Determine the (x, y) coordinate at the center of the cell enclosing the given text.  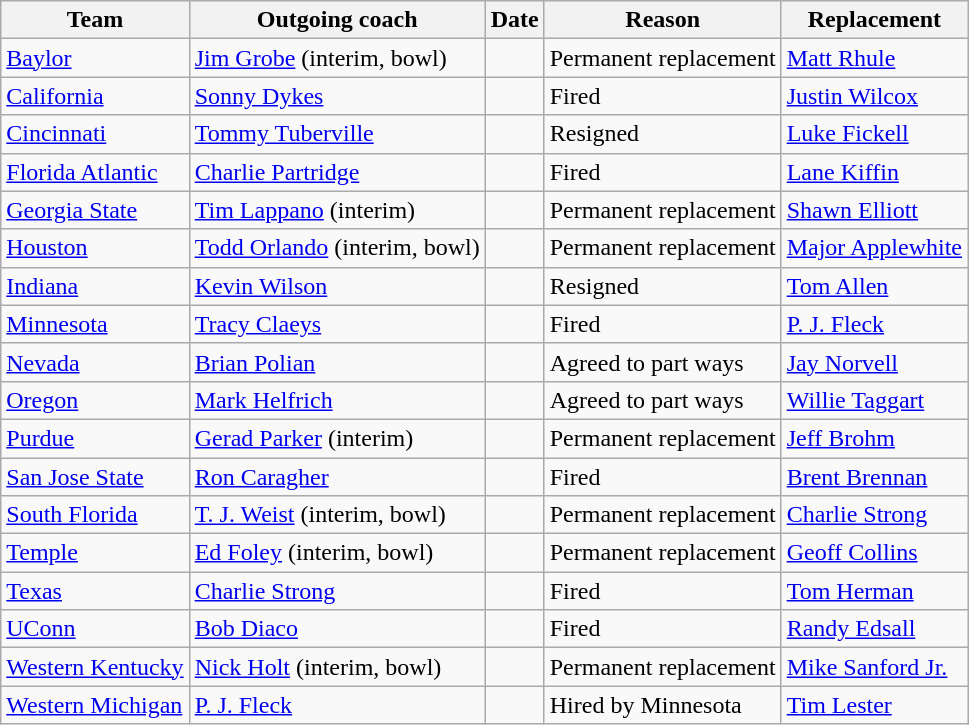
California (95, 96)
Outgoing coach (337, 20)
UConn (95, 629)
Date (514, 20)
Randy Edsall (874, 629)
Mark Helfrich (337, 400)
Western Michigan (95, 705)
Luke Fickell (874, 134)
Tim Lester (874, 705)
Texas (95, 591)
Baylor (95, 58)
Major Applewhite (874, 248)
Lane Kiffin (874, 172)
Ed Foley (interim, bowl) (337, 553)
Mike Sanford Jr. (874, 667)
Replacement (874, 20)
Nick Holt (interim, bowl) (337, 667)
Purdue (95, 438)
Tracy Claeys (337, 324)
Geoff Collins (874, 553)
Georgia State (95, 210)
Tim Lappano (interim) (337, 210)
Bob Diaco (337, 629)
T. J. Weist (interim, bowl) (337, 515)
Western Kentucky (95, 667)
Nevada (95, 362)
Reason (662, 20)
Kevin Wilson (337, 286)
Tom Allen (874, 286)
Brent Brennan (874, 477)
South Florida (95, 515)
Jim Grobe (interim, bowl) (337, 58)
San Jose State (95, 477)
Ron Caragher (337, 477)
Shawn Elliott (874, 210)
Oregon (95, 400)
Charlie Partridge (337, 172)
Minnesota (95, 324)
Team (95, 20)
Cincinnati (95, 134)
Justin Wilcox (874, 96)
Brian Polian (337, 362)
Tommy Tuberville (337, 134)
Sonny Dykes (337, 96)
Temple (95, 553)
Florida Atlantic (95, 172)
Houston (95, 248)
Indiana (95, 286)
Todd Orlando (interim, bowl) (337, 248)
Jeff Brohm (874, 438)
Willie Taggart (874, 400)
Gerad Parker (interim) (337, 438)
Jay Norvell (874, 362)
Matt Rhule (874, 58)
Tom Herman (874, 591)
Hired by Minnesota (662, 705)
